Output the [x, y] coordinate of the center of the cell containing the given text.  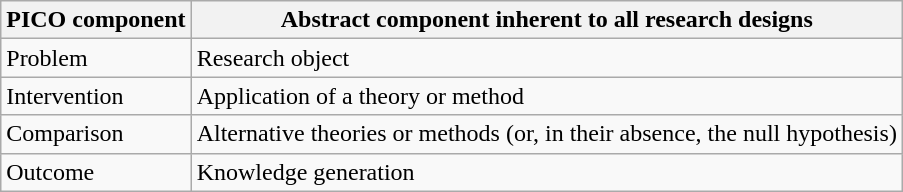
Knowledge generation [546, 172]
Research object [546, 58]
Comparison [96, 134]
Abstract component inherent to all research designs [546, 20]
Problem [96, 58]
Alternative theories or methods (or, in their absence, the null hypothesis) [546, 134]
Outcome [96, 172]
Application of a theory or method [546, 96]
Intervention [96, 96]
PICO component [96, 20]
